Extract the [X, Y] coordinate from the center of the cell holding the provided text.  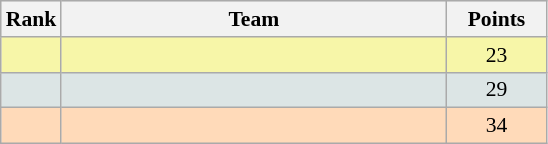
Points [496, 19]
23 [496, 55]
29 [496, 90]
34 [496, 126]
Team [254, 19]
Rank [32, 19]
